Output the [X, Y] coordinate of the center of the cell containing the given text.  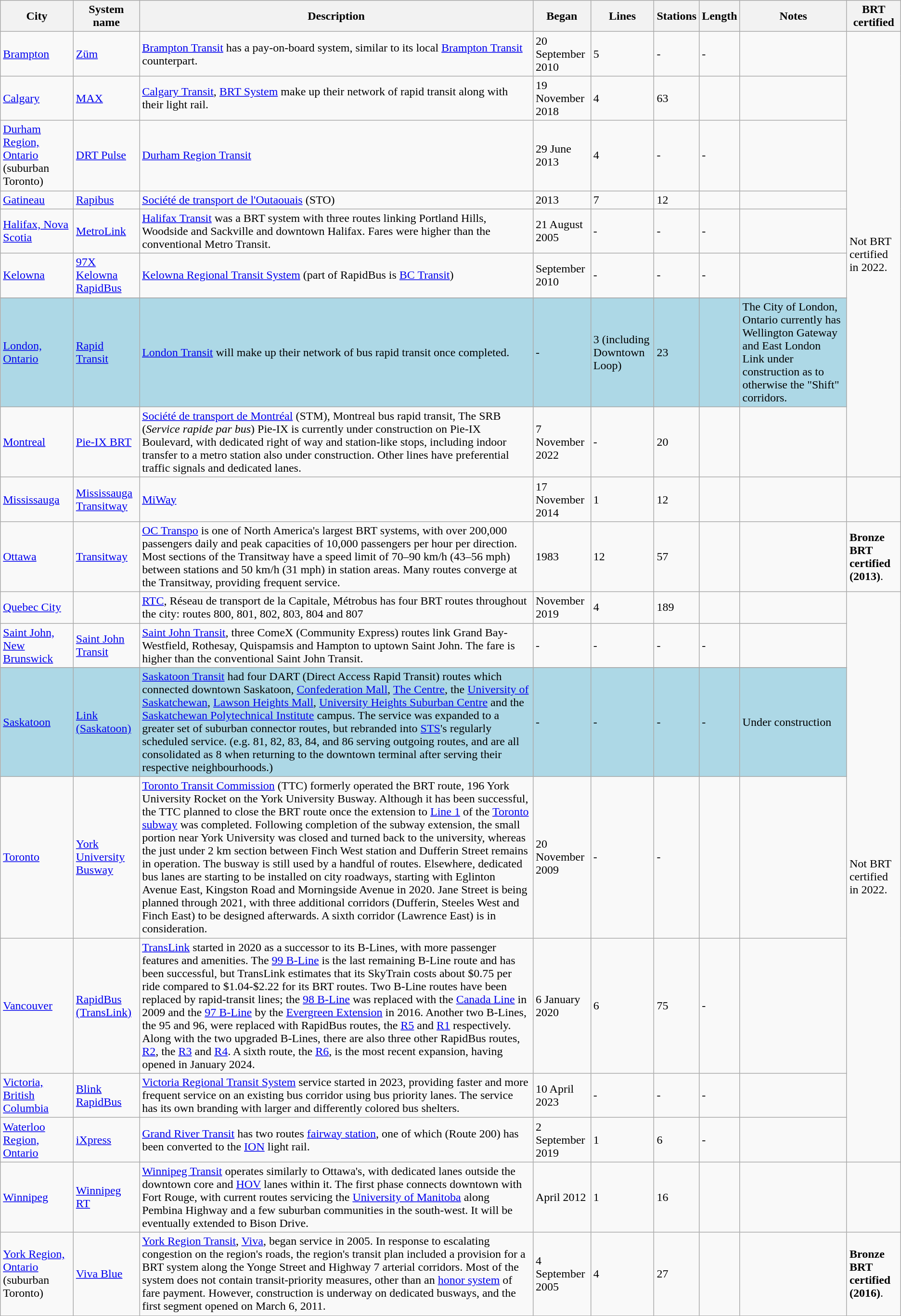
3 (including Downtown Loop) [622, 352]
DRT Pulse [106, 155]
RapidBus (TransLink) [106, 1006]
1983 [562, 556]
Brampton Transit has a pay-on-board system, similar to its local Brampton Transit counterpart. [336, 54]
Durham Region Transit [336, 155]
Bronze BRT certified (2013). [874, 556]
20 September 2010 [562, 54]
4 September 2005 [562, 1274]
November 2019 [562, 607]
Calgary Transit, BRT System make up their network of rapid transit along with their light rail. [336, 98]
Waterloo Region, Ontario [37, 1140]
iXpress [106, 1140]
27 [677, 1274]
York University Busway [106, 858]
Saskatoon [37, 722]
7 [622, 200]
September 2010 [562, 275]
Kelowna Regional Transit System (part of RapidBus is BC Transit) [336, 275]
29 June 2013 [562, 155]
Rapibus [106, 200]
Saint John Transit [106, 645]
MiWay [336, 499]
London Transit will make up their network of bus rapid transit once completed. [336, 352]
York Region, Ontario (suburban Toronto) [37, 1274]
System name [106, 16]
2 September 2019 [562, 1140]
Brampton [37, 54]
2013 [562, 200]
Length [720, 16]
London, Ontario [37, 352]
Winnipeg RT [106, 1197]
7 November 2022 [562, 442]
Stations [677, 16]
5 [622, 54]
Vancouver [37, 1006]
Rapid Transit [106, 352]
Toronto [37, 858]
10 April 2023 [562, 1096]
BRT certified [874, 16]
6 January 2020 [562, 1006]
Société de transport de l'Outaouais (STO) [336, 200]
Winnipeg [37, 1197]
16 [677, 1197]
MetroLink [106, 231]
Montreal [37, 442]
Notes [793, 16]
Calgary [37, 98]
19 November 2018 [562, 98]
April 2012 [562, 1197]
Durham Region, Ontario (suburban Toronto) [37, 155]
Züm [106, 54]
Ottawa [37, 556]
189 [677, 607]
20 November 2009 [562, 858]
75 [677, 1006]
Quebec City [37, 607]
Gatineau [37, 200]
The City of London, Ontario currently has Wellington Gateway and East London Link under construction as to otherwise the "Shift" corridors. [793, 352]
City [37, 16]
Blink RapidBus [106, 1096]
Saint John, New Brunswick [37, 645]
Mississauga [37, 499]
17 November 2014 [562, 499]
Transitway [106, 556]
MAX [106, 98]
Pie-IX BRT [106, 442]
Under construction [793, 722]
23 [677, 352]
Description [336, 16]
Link (Saskatoon) [106, 722]
21 August 2005 [562, 231]
Mississauga Transitway [106, 499]
Halifax, Nova Scotia [37, 231]
Viva Blue [106, 1274]
Grand River Transit has two routes fairway station, one of which (Route 200) has been converted to the ION light rail. [336, 1140]
57 [677, 556]
Victoria, British Columbia [37, 1096]
Bronze BRT certified (2016). [874, 1274]
Kelowna [37, 275]
63 [677, 98]
RTC, Réseau de transport de la Capitale, Métrobus has four BRT routes throughout the city: routes 800, 801, 802, 803, 804 and 807 [336, 607]
Lines [622, 16]
20 [677, 442]
97X Kelowna RapidBus [106, 275]
Began [562, 16]
